Return the [X, Y] coordinate for the center point of the cell that contains the specified text.  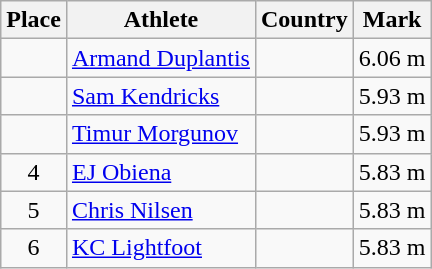
KC Lightfoot [160, 248]
Armand Duplantis [160, 58]
5 [34, 210]
Country [304, 20]
6.06 m [392, 58]
4 [34, 172]
Timur Morgunov [160, 134]
Place [34, 20]
Sam Kendricks [160, 96]
6 [34, 248]
EJ Obiena [160, 172]
Mark [392, 20]
Athlete [160, 20]
Chris Nilsen [160, 210]
